Capture the cell that displays the provided text and extract its (X, Y) central coordinate. 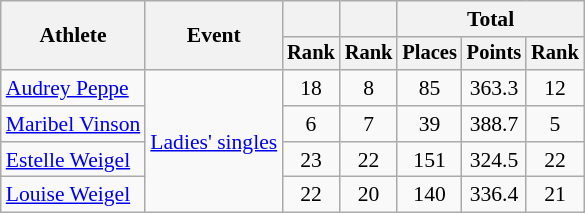
Maribel Vinson (74, 124)
Audrey Peppe (74, 88)
Points (494, 54)
20 (369, 195)
Total (490, 19)
39 (429, 124)
363.3 (494, 88)
Louise Weigel (74, 195)
5 (555, 124)
18 (311, 88)
23 (311, 160)
Places (429, 54)
7 (369, 124)
Ladies' singles (214, 141)
Event (214, 36)
140 (429, 195)
324.5 (494, 160)
85 (429, 88)
21 (555, 195)
336.4 (494, 195)
6 (311, 124)
8 (369, 88)
388.7 (494, 124)
151 (429, 160)
12 (555, 88)
Estelle Weigel (74, 160)
Athlete (74, 36)
